Pinpoint the cell where the given text exists, returning its [x, y] midpoint coordinate. 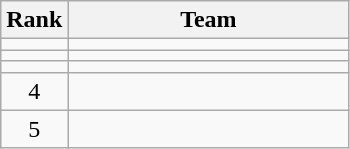
Team [208, 20]
5 [34, 129]
4 [34, 91]
Rank [34, 20]
